Provide the [X, Y] coordinate of the cell's center where the given text is located.  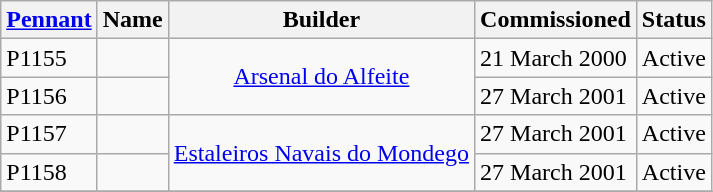
P1158 [49, 172]
P1156 [49, 96]
P1157 [49, 134]
Pennant [49, 20]
Builder [321, 20]
Arsenal do Alfeite [321, 77]
Commissioned [556, 20]
Name [132, 20]
P1155 [49, 58]
21 March 2000 [556, 58]
Status [674, 20]
Estaleiros Navais do Mondego [321, 153]
